Scan for the cell matching the given text and deliver its [X, Y] coordinate at center. 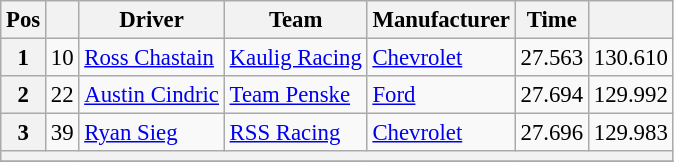
129.983 [630, 133]
1 [24, 58]
Ford [441, 95]
Kaulig Racing [296, 58]
129.992 [630, 95]
Team Penske [296, 95]
2 [24, 95]
3 [24, 133]
Pos [24, 20]
27.694 [552, 95]
Team [296, 20]
RSS Racing [296, 133]
130.610 [630, 58]
Driver [152, 20]
27.696 [552, 133]
27.563 [552, 58]
Austin Cindric [152, 95]
Time [552, 20]
Ross Chastain [152, 58]
Ryan Sieg [152, 133]
22 [62, 95]
10 [62, 58]
39 [62, 133]
Manufacturer [441, 20]
